Detect which cell encompasses the target text, then output its [X, Y] center coordinate. 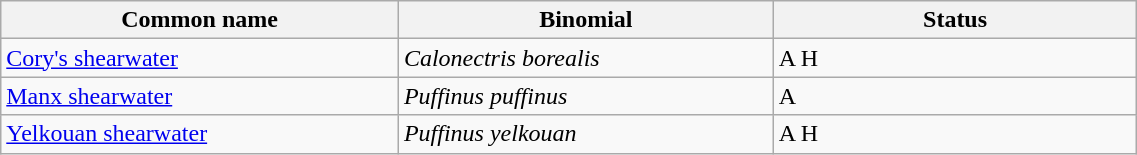
Calonectris borealis [586, 58]
Puffinus yelkouan [586, 134]
Yelkouan shearwater [200, 134]
Manx shearwater [200, 96]
Puffinus puffinus [586, 96]
Binomial [586, 20]
Cory's shearwater [200, 58]
Status [955, 20]
A [955, 96]
Common name [200, 20]
